Locate the cell with the specified text and output its [x, y] center coordinate. 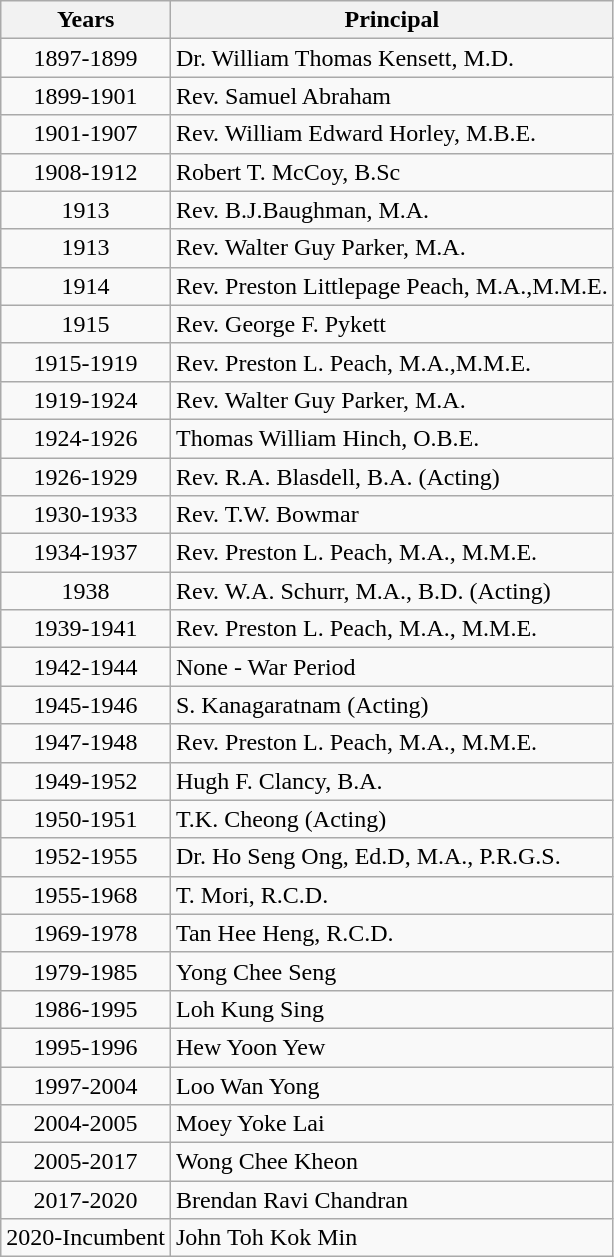
1915 [86, 324]
1899-1901 [86, 96]
Dr. Ho Seng Ong, Ed.D, M.A., P.R.G.S. [392, 857]
Dr. William Thomas Kensett, M.D. [392, 58]
Rev. William Edward Horley, M.B.E. [392, 134]
1949-1952 [86, 781]
S. Kanagaratnam (Acting) [392, 705]
2020-Incumbent [86, 1238]
Rev. R.A. Blasdell, B.A. (Acting) [392, 477]
1897-1899 [86, 58]
1979-1985 [86, 971]
Wong Chee Kheon [392, 1162]
1986-1995 [86, 1009]
1952-1955 [86, 857]
Rev. T.W. Bowmar [392, 515]
Rev. Preston Littlepage Peach, M.A.,M.M.E. [392, 286]
1955-1968 [86, 895]
Moey Yoke Lai [392, 1124]
Robert T. McCoy, B.Sc [392, 172]
Rev. Samuel Abraham [392, 96]
Years [86, 20]
John Toh Kok Min [392, 1238]
1914 [86, 286]
1950-1951 [86, 819]
Hugh F. Clancy, B.A. [392, 781]
1924-1926 [86, 438]
Rev. W.A. Schurr, M.A., B.D. (Acting) [392, 591]
1942-1944 [86, 667]
Principal [392, 20]
2005-2017 [86, 1162]
T.K. Cheong (Acting) [392, 819]
1919-1924 [86, 400]
Rev. Preston L. Peach, M.A.,M.M.E. [392, 362]
Brendan Ravi Chandran [392, 1200]
Yong Chee Seng [392, 971]
1997-2004 [86, 1085]
Loo Wan Yong [392, 1085]
1939-1941 [86, 629]
1901-1907 [86, 134]
Hew Yoon Yew [392, 1047]
1934-1937 [86, 553]
Loh Kung Sing [392, 1009]
1938 [86, 591]
2017-2020 [86, 1200]
T. Mori, R.C.D. [392, 895]
1947-1948 [86, 743]
Rev. B.J.Baughman, M.A. [392, 210]
1908-1912 [86, 172]
1969-1978 [86, 933]
1995-1996 [86, 1047]
1930-1933 [86, 515]
1915-1919 [86, 362]
Tan Hee Heng, R.C.D. [392, 933]
1926-1929 [86, 477]
2004-2005 [86, 1124]
1945-1946 [86, 705]
None - War Period [392, 667]
Rev. George F. Pykett [392, 324]
Thomas William Hinch, O.B.E. [392, 438]
